Provide the [x, y] coordinate of the cell's center where the given text is located.  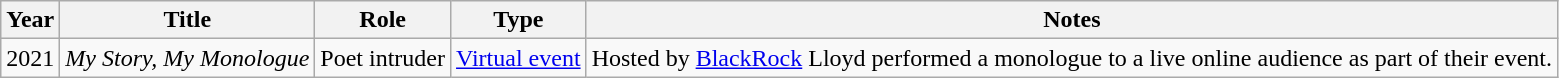
Virtual event [519, 58]
Poet intruder [383, 58]
Notes [1072, 20]
Role [383, 20]
Hosted by BlackRock Lloyd performed a monologue to a live online audience as part of their event. [1072, 58]
Year [30, 20]
Type [519, 20]
2021 [30, 58]
My Story, My Monologue [188, 58]
Title [188, 20]
